Determine the [X, Y] coordinate at the center of the cell enclosing the given text.  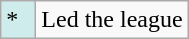
* [18, 20]
Led the league [112, 20]
